Capture the cell that displays the provided text and extract its (x, y) central coordinate. 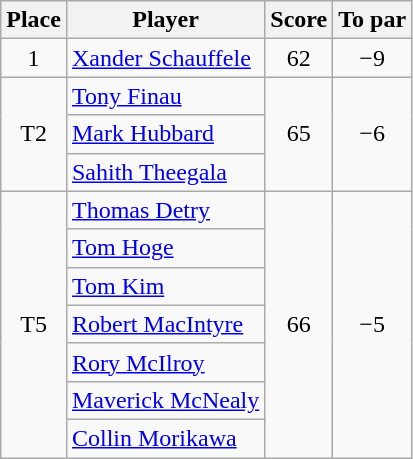
−6 (372, 134)
65 (299, 134)
Tony Finau (165, 96)
Tom Kim (165, 286)
Maverick McNealy (165, 400)
Player (165, 20)
Tom Hoge (165, 248)
Xander Schauffele (165, 58)
1 (34, 58)
−9 (372, 58)
−5 (372, 324)
Mark Hubbard (165, 134)
T2 (34, 134)
66 (299, 324)
Place (34, 20)
Thomas Detry (165, 210)
Rory McIlroy (165, 362)
To par (372, 20)
Collin Morikawa (165, 438)
Sahith Theegala (165, 172)
Score (299, 20)
62 (299, 58)
T5 (34, 324)
Robert MacIntyre (165, 324)
